From the cell containing the given text, extract its center point as (x, y) coordinate. 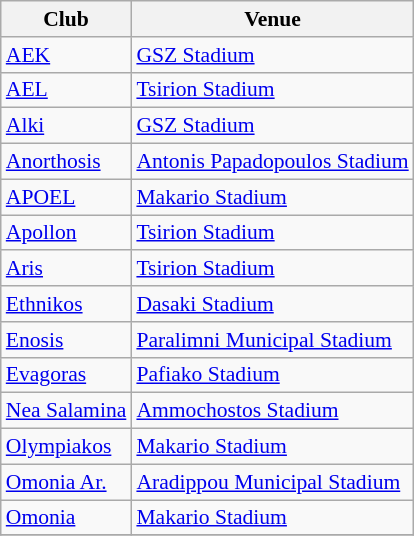
Apollon (66, 233)
Omonia (66, 518)
Nea Salamina (66, 411)
Dasaki Stadium (272, 304)
Alki (66, 126)
Venue (272, 19)
Aris (66, 269)
Enosis (66, 340)
Evagoras (66, 375)
AEL (66, 90)
Club (66, 19)
Ammochostos Stadium (272, 411)
Ethnikos (66, 304)
Antonis Papadopoulos Stadium (272, 162)
Anorthosis (66, 162)
ΑΕΚ (66, 55)
Olympiakos (66, 447)
Paralimni Municipal Stadium (272, 340)
APOEL (66, 197)
Aradippou Municipal Stadium (272, 482)
Pafiako Stadium (272, 375)
Omonia Ar. (66, 482)
